Determine the (X, Y) coordinate at the center of the cell enclosing the given text.  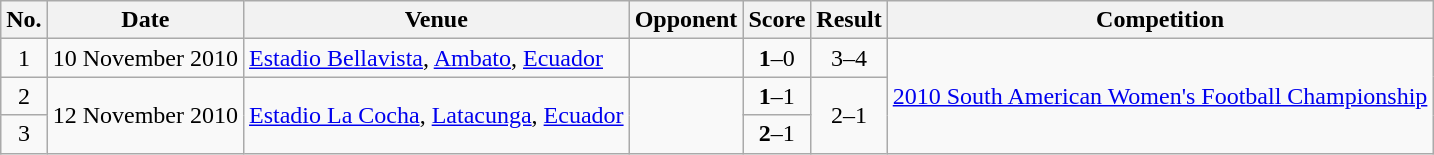
3–4 (849, 58)
Date (145, 20)
Estadio Bellavista, Ambato, Ecuador (437, 58)
Venue (437, 20)
Competition (1160, 20)
Score (777, 20)
1–0 (777, 58)
Result (849, 20)
1 (24, 58)
No. (24, 20)
Opponent (686, 20)
2 (24, 96)
10 November 2010 (145, 58)
Estadio La Cocha, Latacunga, Ecuador (437, 115)
2010 South American Women's Football Championship (1160, 96)
12 November 2010 (145, 115)
3 (24, 134)
1–1 (777, 96)
